Identify which cell holds the provided text, then report its [X, Y] central coordinate. 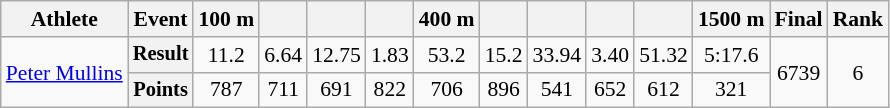
896 [504, 90]
Result [161, 55]
Athlete [64, 19]
652 [610, 90]
6 [858, 72]
321 [732, 90]
11.2 [226, 55]
400 m [447, 19]
33.94 [558, 55]
Event [161, 19]
822 [390, 90]
Rank [858, 19]
6.64 [283, 55]
Final [799, 19]
5:17.6 [732, 55]
51.32 [664, 55]
1500 m [732, 19]
12.75 [336, 55]
3.40 [610, 55]
706 [447, 90]
691 [336, 90]
6739 [799, 72]
787 [226, 90]
100 m [226, 19]
711 [283, 90]
Peter Mullins [64, 72]
612 [664, 90]
Points [161, 90]
541 [558, 90]
15.2 [504, 55]
1.83 [390, 55]
53.2 [447, 55]
